Find where the given text appears and provide that cell's center as [x, y] coordinate. 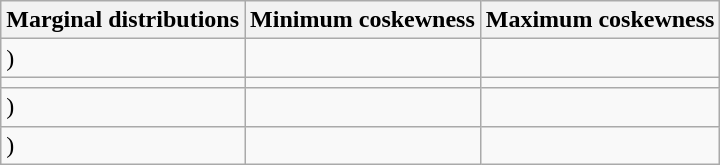
Maximum coskewness [600, 20]
Minimum coskewness [363, 20]
Marginal distributions [123, 20]
